Locate the cell with the specified text and output its (X, Y) center coordinate. 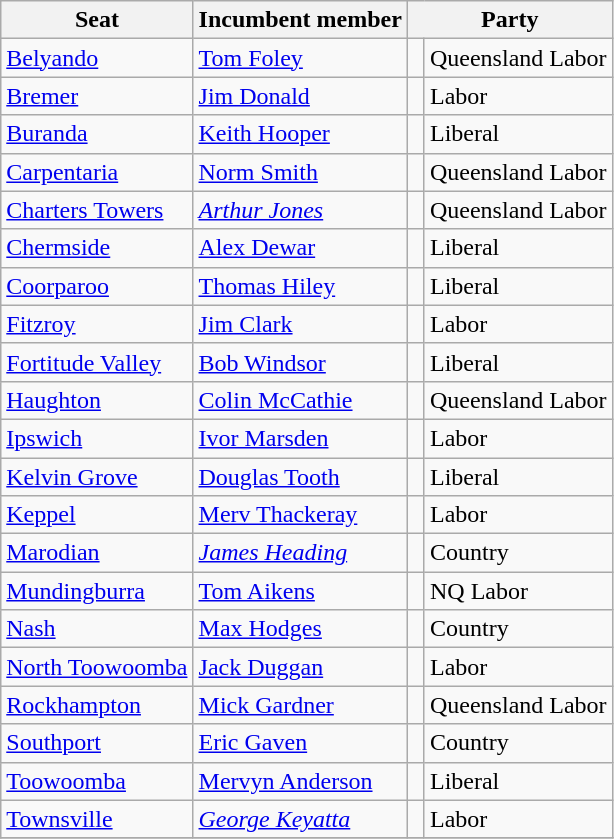
Merv Thackeray (300, 515)
Townsville (97, 819)
Seat (97, 20)
Eric Gaven (300, 743)
Incumbent member (300, 20)
NQ Labor (518, 591)
North Toowoomba (97, 667)
Rockhampton (97, 705)
James Heading (300, 553)
Toowoomba (97, 781)
Charters Towers (97, 210)
George Keyatta (300, 819)
Southport (97, 743)
Max Hodges (300, 629)
Kelvin Grove (97, 477)
Colin McCathie (300, 400)
Douglas Tooth (300, 477)
Buranda (97, 134)
Carpentaria (97, 172)
Bob Windsor (300, 362)
Fitzroy (97, 324)
Mundingburra (97, 591)
Nash (97, 629)
Haughton (97, 400)
Chermside (97, 248)
Alex Dewar (300, 248)
Mick Gardner (300, 705)
Party (510, 20)
Marodian (97, 553)
Jim Clark (300, 324)
Tom Aikens (300, 591)
Arthur Jones (300, 210)
Mervyn Anderson (300, 781)
Tom Foley (300, 58)
Belyando (97, 58)
Keppel (97, 515)
Fortitude Valley (97, 362)
Ivor Marsden (300, 438)
Jim Donald (300, 96)
Bremer (97, 96)
Keith Hooper (300, 134)
Jack Duggan (300, 667)
Ipswich (97, 438)
Norm Smith (300, 172)
Thomas Hiley (300, 286)
Coorparoo (97, 286)
